Detect which cell encompasses the target text, then output its (X, Y) center coordinate. 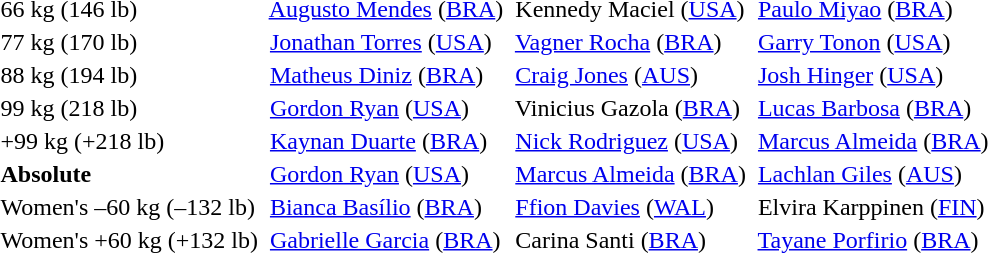
Vinicius Gazola (BRA) (628, 108)
Vagner Rocha (BRA) (628, 42)
Kaynan Duarte (BRA) (383, 141)
Jonathan Torres (USA) (383, 42)
Matheus Diniz (BRA) (383, 75)
Craig Jones (AUS) (628, 75)
Nick Rodriguez (USA) (628, 141)
Marcus Almeida (BRA) (628, 174)
Bianca Basílio (BRA) (383, 207)
Ffion Davies (WAL) (628, 207)
